Capture the cell that displays the provided text and extract its (x, y) central coordinate. 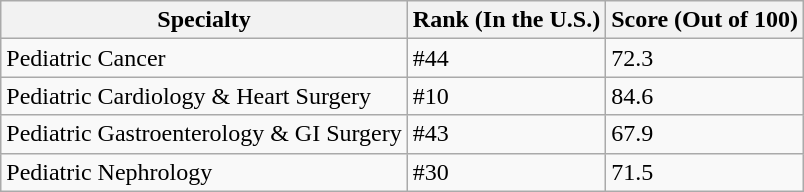
#43 (506, 134)
Specialty (204, 20)
#10 (506, 96)
84.6 (705, 96)
Pediatric Gastroenterology & GI Surgery (204, 134)
67.9 (705, 134)
71.5 (705, 172)
#30 (506, 172)
#44 (506, 58)
Rank (In the U.S.) (506, 20)
Pediatric Cardiology & Heart Surgery (204, 96)
Pediatric Cancer (204, 58)
72.3 (705, 58)
Pediatric Nephrology (204, 172)
Score (Out of 100) (705, 20)
